Extract the (X, Y) coordinate from the center of the cell holding the provided text.  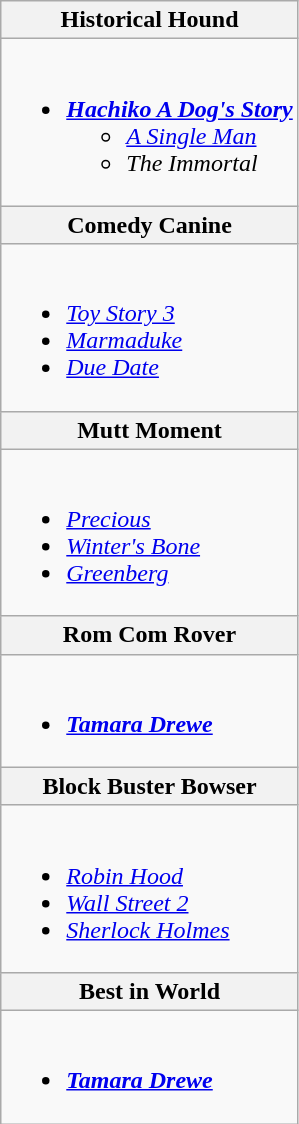
Toy Story 3MarmadukeDue Date (150, 328)
Hachiko A Dog's StoryA Single ManThe Immortal (150, 122)
Block Buster Bowser (150, 786)
Best in World (150, 991)
Historical Hound (150, 20)
PreciousWinter's BoneGreenberg (150, 532)
Comedy Canine (150, 225)
Robin HoodWall Street 2Sherlock Holmes (150, 888)
Mutt Moment (150, 430)
Rom Com Rover (150, 635)
